Pinpoint the cell where the given text exists, returning its (X, Y) midpoint coordinate. 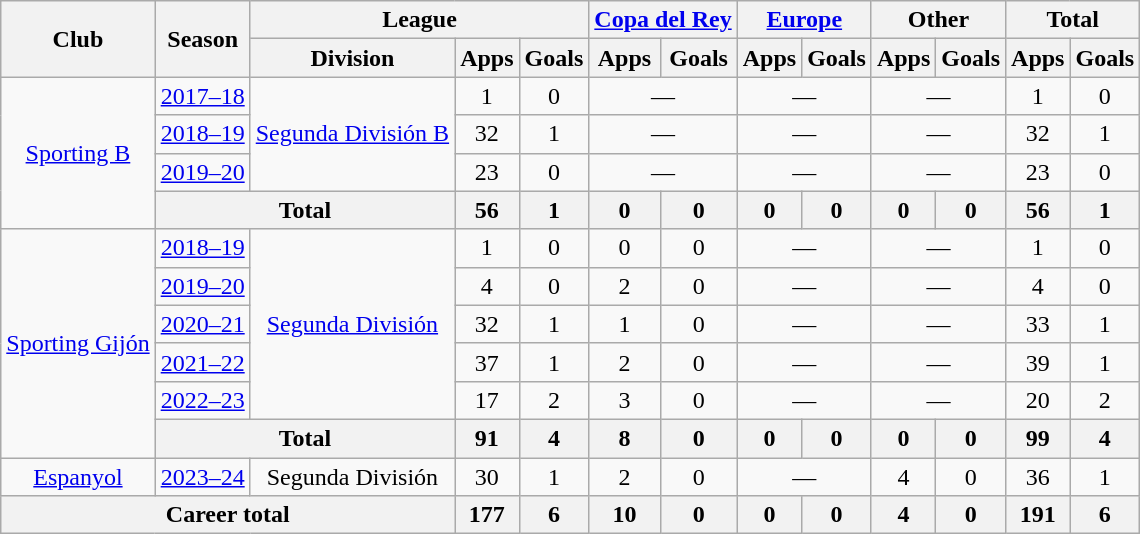
177 (487, 515)
33 (1038, 324)
Espanyol (78, 477)
Club (78, 39)
2023–24 (202, 477)
2022–23 (202, 400)
3 (624, 400)
2020–21 (202, 324)
91 (487, 438)
39 (1038, 362)
League (420, 20)
Segunda División B (352, 134)
Europe (804, 20)
8 (624, 438)
10 (624, 515)
Sporting B (78, 153)
Division (352, 58)
191 (1038, 515)
Career total (228, 515)
Copa del Rey (663, 20)
Other (938, 20)
30 (487, 477)
2017–18 (202, 96)
17 (487, 400)
20 (1038, 400)
36 (1038, 477)
37 (487, 362)
Sporting Gijón (78, 343)
99 (1038, 438)
2021–22 (202, 362)
Season (202, 39)
